Determine the [x, y] coordinate at the center of the cell enclosing the given text.  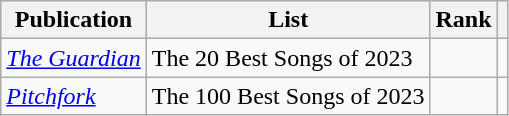
Publication [74, 20]
The Guardian [74, 58]
The 20 Best Songs of 2023 [288, 58]
Pitchfork [74, 96]
The 100 Best Songs of 2023 [288, 96]
List [288, 20]
Rank [464, 20]
